Scan for the cell matching the given text and deliver its (X, Y) coordinate at center. 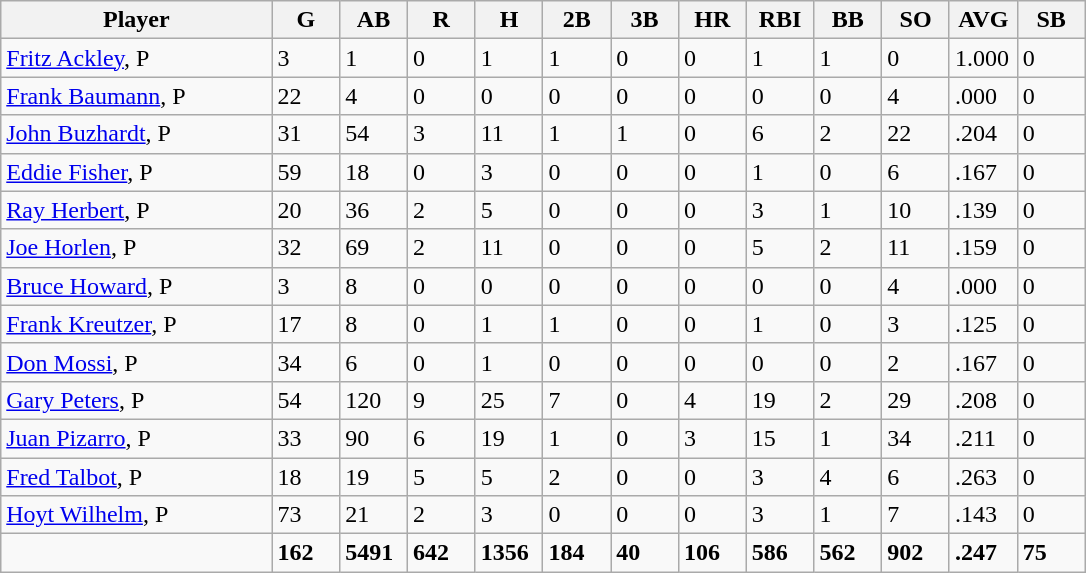
902 (916, 553)
Ray Herbert, P (136, 210)
Eddie Fisher, P (136, 172)
642 (441, 553)
.125 (983, 324)
RBI (780, 20)
Frank Kreutzer, P (136, 324)
75 (1051, 553)
Gary Peters, P (136, 400)
2B (577, 20)
29 (916, 400)
.143 (983, 515)
.211 (983, 438)
3B (645, 20)
15 (780, 438)
31 (306, 134)
John Buzhardt, P (136, 134)
21 (374, 515)
Juan Pizarro, P (136, 438)
Frank Baumann, P (136, 96)
SB (1051, 20)
SO (916, 20)
H (509, 20)
90 (374, 438)
69 (374, 248)
106 (712, 553)
R (441, 20)
32 (306, 248)
40 (645, 553)
.208 (983, 400)
Joe Horlen, P (136, 248)
Fred Talbot, P (136, 477)
562 (848, 553)
10 (916, 210)
120 (374, 400)
AVG (983, 20)
.263 (983, 477)
17 (306, 324)
Hoyt Wilhelm, P (136, 515)
G (306, 20)
25 (509, 400)
20 (306, 210)
586 (780, 553)
73 (306, 515)
1.000 (983, 58)
9 (441, 400)
Player (136, 20)
1356 (509, 553)
59 (306, 172)
BB (848, 20)
HR (712, 20)
Don Mossi, P (136, 362)
Fritz Ackley, P (136, 58)
184 (577, 553)
5491 (374, 553)
36 (374, 210)
AB (374, 20)
.159 (983, 248)
Bruce Howard, P (136, 286)
.247 (983, 553)
.139 (983, 210)
.204 (983, 134)
162 (306, 553)
33 (306, 438)
